Capture the cell that displays the provided text and extract its [x, y] central coordinate. 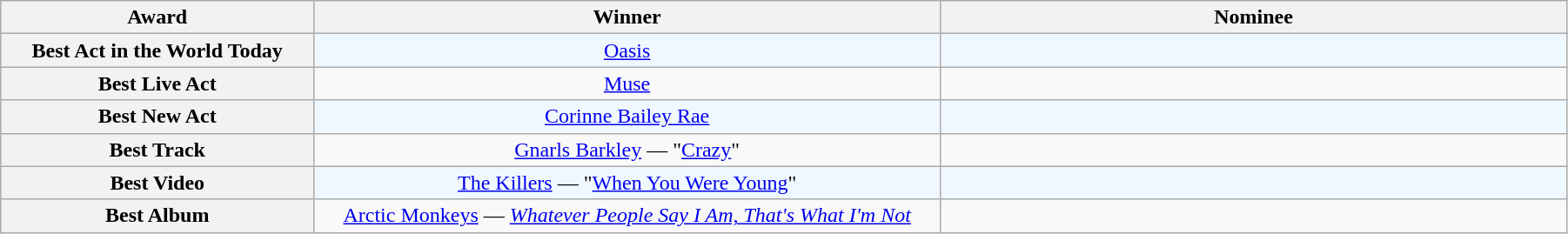
The Killers — "When You Were Young" [627, 183]
Corinne Bailey Rae [627, 117]
Nominee [1254, 17]
Best Video [157, 183]
Oasis [627, 50]
Best New Act [157, 117]
Arctic Monkeys — Whatever People Say I Am, That's What I'm Not [627, 216]
Winner [627, 17]
Muse [627, 84]
Best Album [157, 216]
Gnarls Barkley — "Crazy" [627, 150]
Best Live Act [157, 84]
Award [157, 17]
Best Act in the World Today [157, 50]
Best Track [157, 150]
